Extract the [x, y] coordinate from the center of the cell holding the provided text.  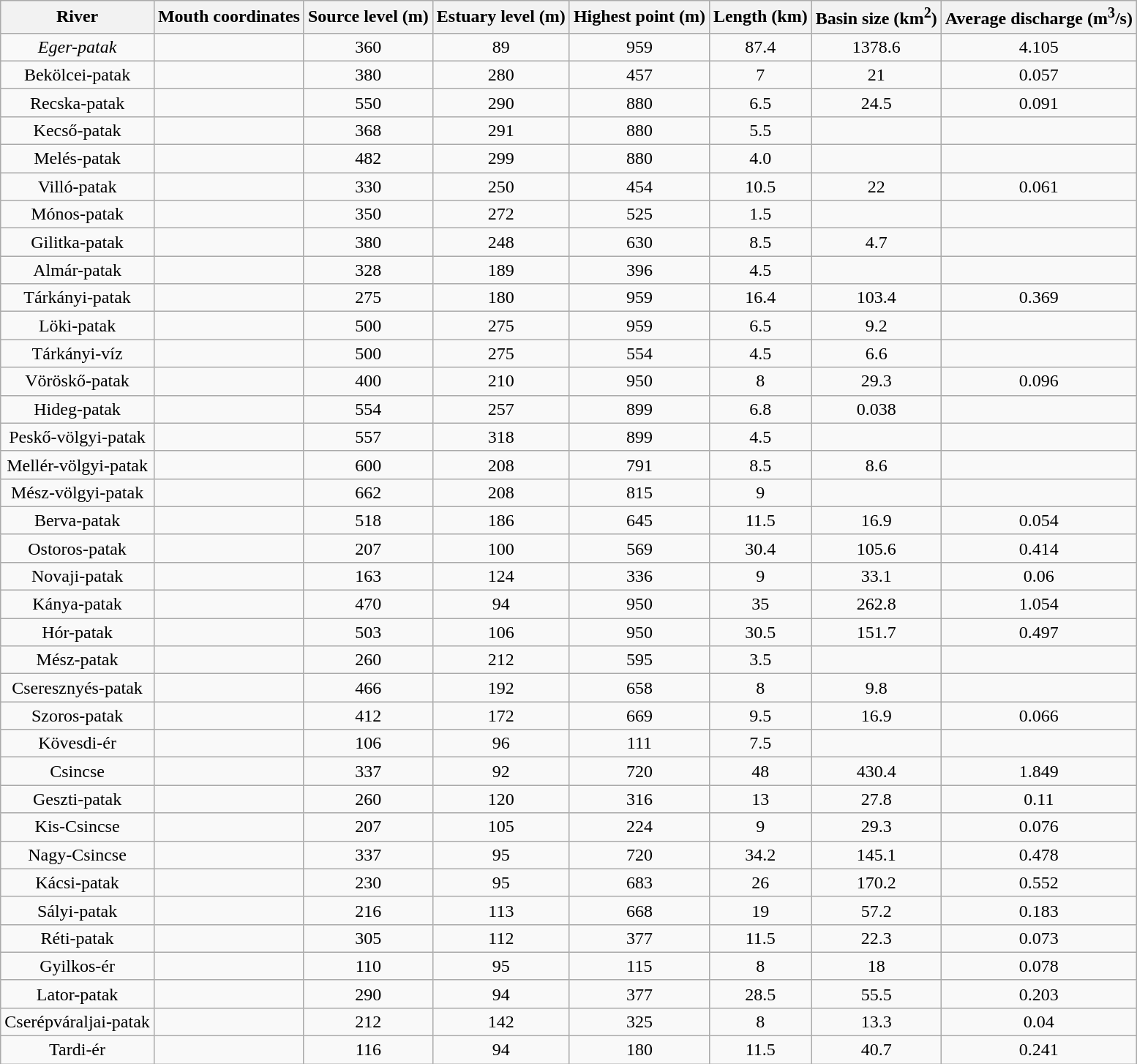
Average discharge (m3/s) [1039, 18]
Kánya-patak [78, 604]
662 [368, 492]
105.6 [877, 548]
683 [639, 883]
48 [760, 771]
0.076 [1039, 827]
55.5 [877, 994]
Highest point (m) [639, 18]
Cseresznyés-patak [78, 688]
Kecső-patak [78, 130]
189 [500, 270]
658 [639, 688]
518 [368, 520]
645 [639, 520]
Szoros-patak [78, 716]
4.105 [1039, 47]
325 [639, 1022]
503 [368, 632]
Geszti-patak [78, 799]
1.054 [1039, 604]
172 [500, 716]
Bekölcei-patak [78, 75]
Ostoros-patak [78, 548]
0.066 [1039, 716]
350 [368, 214]
1.5 [760, 214]
368 [368, 130]
100 [500, 548]
124 [500, 576]
210 [500, 381]
Hór-patak [78, 632]
280 [500, 75]
13.3 [877, 1022]
Tardi-ér [78, 1050]
262.8 [877, 604]
0.203 [1039, 994]
151.7 [877, 632]
170.2 [877, 883]
26 [760, 883]
525 [639, 214]
569 [639, 548]
Estuary level (m) [500, 18]
Basin size (km2) [877, 18]
0.038 [877, 409]
110 [368, 966]
0.096 [1039, 381]
0.04 [1039, 1022]
1.849 [1039, 771]
669 [639, 716]
Length (km) [760, 18]
457 [639, 75]
120 [500, 799]
87.4 [760, 47]
Gyilkos-ér [78, 966]
Melés-patak [78, 159]
Cserépváraljai-patak [78, 1022]
6.8 [760, 409]
Mész-patak [78, 660]
Kövesdi-ér [78, 743]
0.078 [1039, 966]
0.091 [1039, 102]
216 [368, 910]
Mellér-völgyi-patak [78, 465]
4.7 [877, 242]
112 [500, 938]
Kácsi-patak [78, 883]
9.5 [760, 716]
224 [639, 827]
Vöröskő-patak [78, 381]
815 [639, 492]
30.5 [760, 632]
Nagy-Csincse [78, 855]
35 [760, 604]
360 [368, 47]
103.4 [877, 298]
250 [500, 187]
27.8 [877, 799]
412 [368, 716]
0.369 [1039, 298]
272 [500, 214]
13 [760, 799]
Mouth coordinates [228, 18]
248 [500, 242]
Csincse [78, 771]
186 [500, 520]
7.5 [760, 743]
Mónos-patak [78, 214]
Lator-patak [78, 994]
18 [877, 966]
145.1 [877, 855]
0.054 [1039, 520]
0.057 [1039, 75]
328 [368, 270]
230 [368, 883]
7 [760, 75]
19 [760, 910]
0.183 [1039, 910]
57.2 [877, 910]
482 [368, 159]
318 [500, 437]
89 [500, 47]
8.6 [877, 465]
1378.6 [877, 47]
34.2 [760, 855]
Mész-völgyi-patak [78, 492]
336 [639, 576]
0.11 [1039, 799]
3.5 [760, 660]
30.4 [760, 548]
163 [368, 576]
6.6 [877, 353]
Source level (m) [368, 18]
316 [639, 799]
Gilitka-patak [78, 242]
257 [500, 409]
192 [500, 688]
33.1 [877, 576]
21 [877, 75]
116 [368, 1050]
9.2 [877, 326]
Sályi-patak [78, 910]
0.061 [1039, 187]
Eger-patak [78, 47]
Hideg-patak [78, 409]
550 [368, 102]
Novaji-patak [78, 576]
Kis-Csincse [78, 827]
Peskő-völgyi-patak [78, 437]
0.06 [1039, 576]
105 [500, 827]
668 [639, 910]
454 [639, 187]
24.5 [877, 102]
113 [500, 910]
Almár-patak [78, 270]
115 [639, 966]
557 [368, 437]
400 [368, 381]
291 [500, 130]
92 [500, 771]
0.241 [1039, 1050]
22.3 [877, 938]
Berva-patak [78, 520]
96 [500, 743]
Villó-patak [78, 187]
0.414 [1039, 548]
9.8 [877, 688]
595 [639, 660]
470 [368, 604]
Tárkányi-patak [78, 298]
0.073 [1039, 938]
22 [877, 187]
10.5 [760, 187]
4.0 [760, 159]
Löki-patak [78, 326]
40.7 [877, 1050]
330 [368, 187]
430.4 [877, 771]
142 [500, 1022]
299 [500, 159]
16.4 [760, 298]
396 [639, 270]
791 [639, 465]
466 [368, 688]
0.497 [1039, 632]
Tárkányi-víz [78, 353]
630 [639, 242]
600 [368, 465]
0.552 [1039, 883]
111 [639, 743]
Recska-patak [78, 102]
River [78, 18]
0.478 [1039, 855]
305 [368, 938]
Réti-patak [78, 938]
28.5 [760, 994]
5.5 [760, 130]
